Find where the given text appears and provide that cell's center as [x, y] coordinate. 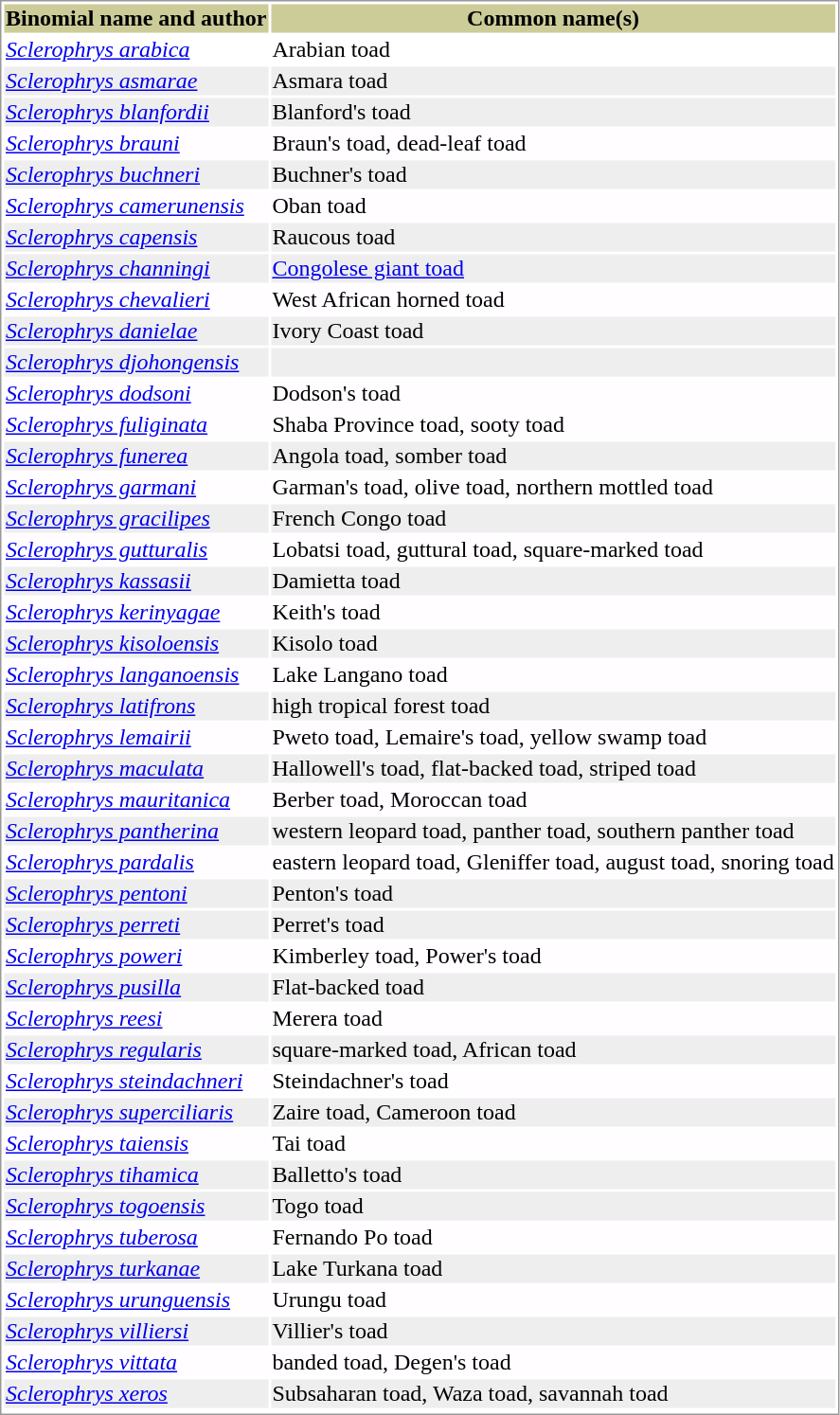
Sclerophrys lemairii [135, 738]
Sclerophrys kerinyagae [135, 613]
Fernando Po toad [553, 1238]
Sclerophrys tuberosa [135, 1238]
Lake Langano toad [553, 675]
Berber toad, Moroccan toad [553, 800]
Dodson's toad [553, 393]
Sclerophrys pusilla [135, 988]
high tropical forest toad [553, 706]
Sclerophrys arabica [135, 50]
Sclerophrys garmani [135, 488]
Asmara toad [553, 81]
French Congo toad [553, 518]
Sclerophrys fuliginata [135, 425]
Sclerophrys maculata [135, 768]
Sclerophrys poweri [135, 956]
Sclerophrys pardalis [135, 863]
Penton's toad [553, 893]
Sclerophrys regularis [135, 1050]
Raucous toad [553, 238]
Sclerophrys vittata [135, 1363]
Sclerophrys asmarae [135, 81]
Sclerophrys funerea [135, 456]
Sclerophrys buchneri [135, 175]
Flat-backed toad [553, 988]
Lake Turkana toad [553, 1268]
Sclerophrys kassasii [135, 581]
Merera toad [553, 1018]
Sclerophrys xeros [135, 1393]
Sclerophrys tihamica [135, 1175]
Sclerophrys turkanae [135, 1268]
Sclerophrys blanfordii [135, 113]
Hallowell's toad, flat-backed toad, striped toad [553, 768]
Sclerophrys taiensis [135, 1143]
Sclerophrys pantherina [135, 831]
banded toad, Degen's toad [553, 1363]
Togo toad [553, 1206]
Subsaharan toad, Waza toad, savannah toad [553, 1393]
Sclerophrys steindachneri [135, 1081]
Zaire toad, Cameroon toad [553, 1113]
Kisolo toad [553, 643]
Sclerophrys mauritanica [135, 800]
Ivory Coast toad [553, 331]
Sclerophrys superciliaris [135, 1113]
Sclerophrys camerunensis [135, 206]
Buchner's toad [553, 175]
Sclerophrys chevalieri [135, 300]
Arabian toad [553, 50]
Oban toad [553, 206]
Urungu toad [553, 1300]
Sclerophrys kisoloensis [135, 643]
West African horned toad [553, 300]
eastern leopard toad, Gleniffer toad, august toad, snoring toad [553, 863]
Angola toad, somber toad [553, 456]
Villier's toad [553, 1331]
Sclerophrys brauni [135, 143]
Blanford's toad [553, 113]
Sclerophrys capensis [135, 238]
Balletto's toad [553, 1175]
Keith's toad [553, 613]
Congolese giant toad [553, 268]
Sclerophrys gutturalis [135, 550]
Damietta toad [553, 581]
Sclerophrys dodsoni [135, 393]
Garman's toad, olive toad, northern mottled toad [553, 488]
Sclerophrys latifrons [135, 706]
Binomial name and author [135, 18]
Sclerophrys langanoensis [135, 675]
Tai toad [553, 1143]
Sclerophrys channingi [135, 268]
Sclerophrys urunguensis [135, 1300]
Sclerophrys reesi [135, 1018]
Sclerophrys pentoni [135, 893]
western leopard toad, panther toad, southern panther toad [553, 831]
Perret's toad [553, 925]
Steindachner's toad [553, 1081]
Sclerophrys djohongensis [135, 363]
square-marked toad, African toad [553, 1050]
Sclerophrys danielae [135, 331]
Lobatsi toad, guttural toad, square-marked toad [553, 550]
Shaba Province toad, sooty toad [553, 425]
Sclerophrys gracilipes [135, 518]
Pweto toad, Lemaire's toad, yellow swamp toad [553, 738]
Kimberley toad, Power's toad [553, 956]
Sclerophrys togoensis [135, 1206]
Sclerophrys perreti [135, 925]
Common name(s) [553, 18]
Sclerophrys villiersi [135, 1331]
Braun's toad, dead-leaf toad [553, 143]
